Return (X, Y) of the center of cell containing provided text 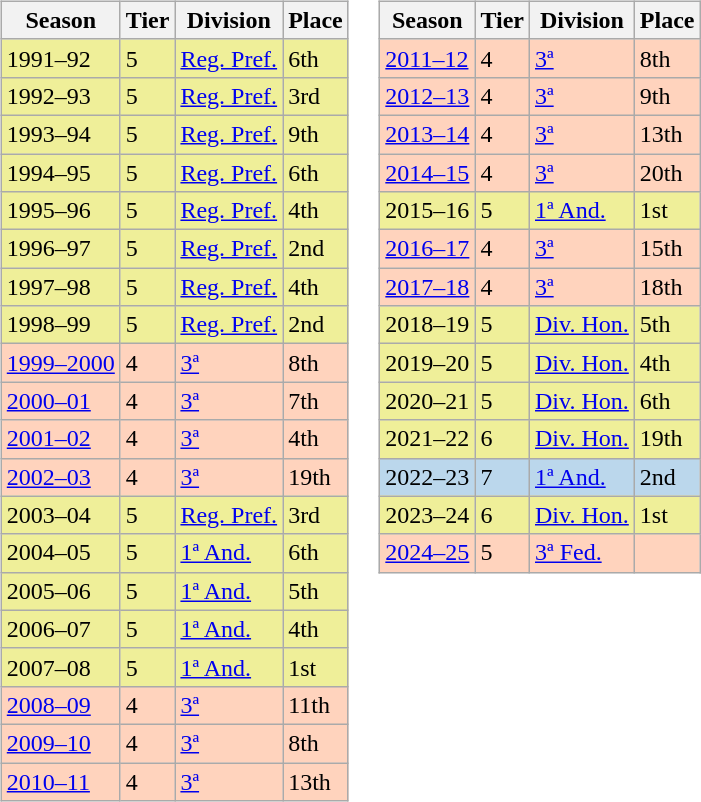
2014–15 (428, 173)
2019–20 (428, 363)
2008–09 (60, 705)
2000–01 (60, 401)
2017–18 (428, 287)
2012–13 (428, 96)
2015–16 (428, 211)
1991–92 (60, 58)
7 (502, 477)
3ª Fed. (582, 553)
2020–21 (428, 401)
1997–98 (60, 287)
2024–25 (428, 553)
1998–99 (60, 325)
1996–97 (60, 249)
2021–22 (428, 439)
1994–95 (60, 173)
2001–02 (60, 439)
2009–10 (60, 743)
2004–05 (60, 553)
2013–14 (428, 134)
2010–11 (60, 781)
11th (316, 705)
2011–12 (428, 58)
1993–94 (60, 134)
2023–24 (428, 515)
2022–23 (428, 477)
1995–96 (60, 211)
2007–08 (60, 667)
2005–06 (60, 591)
2018–19 (428, 325)
2003–04 (60, 515)
20th (667, 173)
1992–93 (60, 96)
18th (667, 287)
1999–2000 (60, 363)
15th (667, 249)
2016–17 (428, 249)
2002–03 (60, 477)
2006–07 (60, 629)
7th (316, 401)
